Locate the cell with the specified text and output its (X, Y) center coordinate. 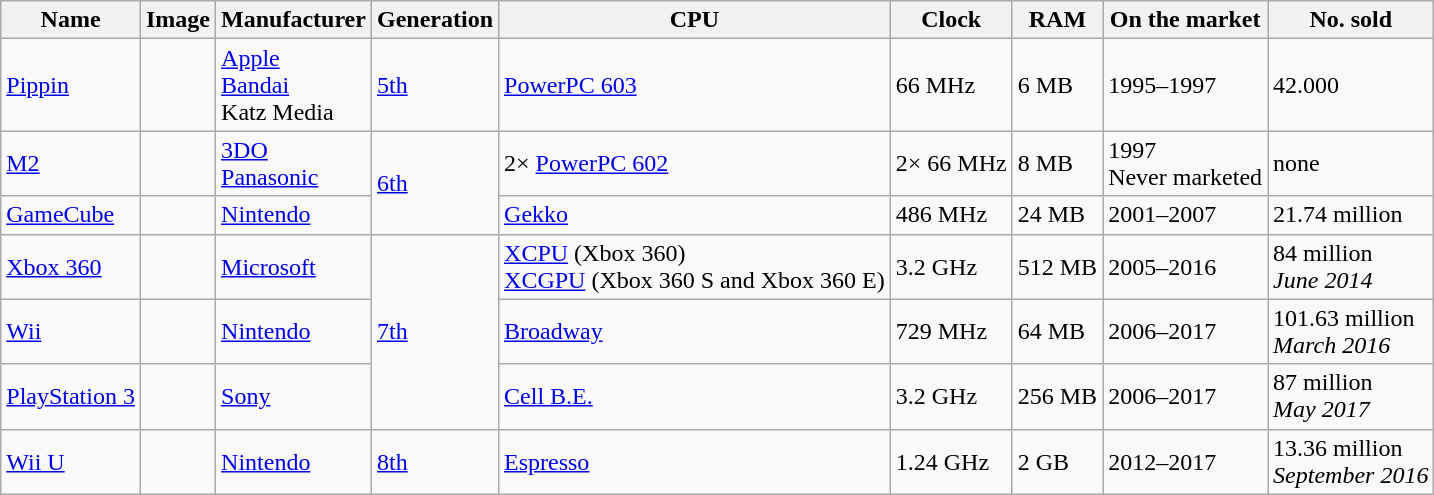
XCPU (Xbox 360)XCGPU (Xbox 360 S and Xbox 360 E) (695, 266)
CPU (695, 20)
2005–2016 (1186, 266)
On the market (1186, 20)
2012–2017 (1186, 462)
PowerPC 603 (695, 85)
Sony (294, 396)
24 MB (1057, 215)
2× 66 MHz (951, 164)
66 MHz (951, 85)
M2 (71, 164)
21.74 million (1351, 215)
Microsoft (294, 266)
Generation (434, 20)
Clock (951, 20)
2 GB (1057, 462)
Image (178, 20)
Cell B.E. (695, 396)
8th (434, 462)
6 MB (1057, 85)
486 MHz (951, 215)
1.24 GHz (951, 462)
256 MB (1057, 396)
Name (71, 20)
84 millionJune 2014 (1351, 266)
101.63 millionMarch 2016 (1351, 332)
GameCube (71, 215)
No. sold (1351, 20)
Broadway (695, 332)
PlayStation 3 (71, 396)
42.000 (1351, 85)
Xbox 360 (71, 266)
13.36 millionSeptember 2016 (1351, 462)
Gekko (695, 215)
Wii U (71, 462)
1995–1997 (1186, 85)
RAM (1057, 20)
Manufacturer (294, 20)
Apple BandaiKatz Media (294, 85)
729 MHz (951, 332)
7th (434, 332)
3DOPanasonic (294, 164)
Wii (71, 332)
Espresso (695, 462)
8 MB (1057, 164)
2001–2007 (1186, 215)
64 MB (1057, 332)
Pippin (71, 85)
2× PowerPC 602 (695, 164)
5th (434, 85)
87 millionMay 2017 (1351, 396)
512 MB (1057, 266)
6th (434, 182)
none (1351, 164)
1997Never marketed (1186, 164)
